Return (x, y) of the center of cell containing provided text 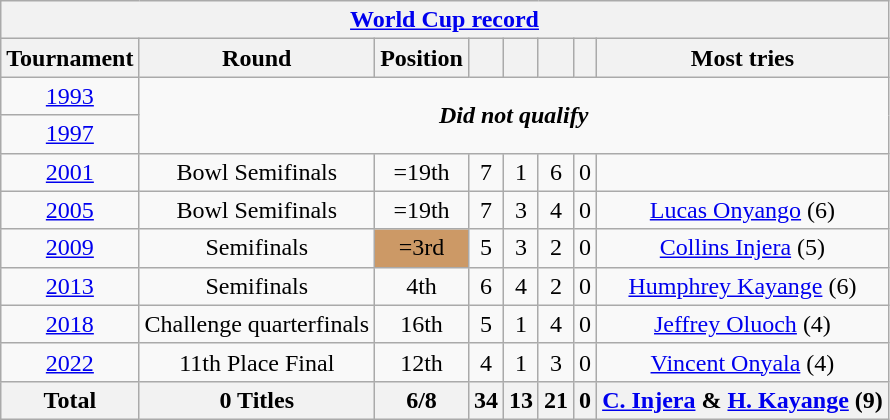
Round (257, 58)
13 (520, 400)
34 (486, 400)
World Cup record (445, 20)
Most tries (743, 58)
Vincent Onyala (4) (743, 362)
Collins Injera (5) (743, 248)
C. Injera & H. Kayange (9) (743, 400)
16th (422, 324)
=3rd (422, 248)
21 (556, 400)
Humphrey Kayange (6) (743, 286)
Total (70, 400)
2009 (70, 248)
Jeffrey Oluoch (4) (743, 324)
12th (422, 362)
Tournament (70, 58)
2022 (70, 362)
2013 (70, 286)
2018 (70, 324)
Did not qualify (514, 115)
11th Place Final (257, 362)
2005 (70, 210)
1993 (70, 96)
Position (422, 58)
1997 (70, 134)
4th (422, 286)
Lucas Onyango (6) (743, 210)
Challenge quarterfinals (257, 324)
6/8 (422, 400)
2001 (70, 172)
0 Titles (257, 400)
